Search for the cell housing the specified text and yield its (x, y) center coordinate. 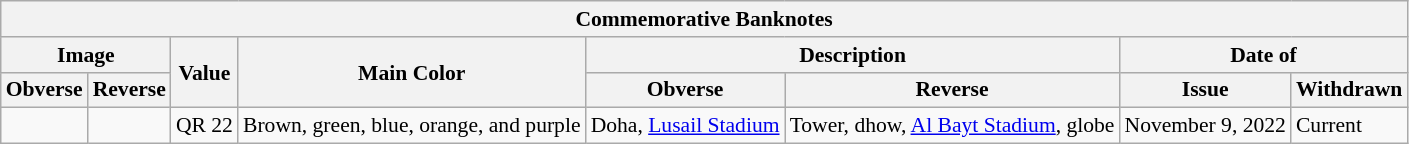
Current (1349, 126)
Commemorative Banknotes (704, 19)
Main Color (412, 72)
Brown, green, blue, orange, and purple (412, 126)
Doha, Lusail Stadium (686, 126)
Issue (1206, 90)
Image (86, 55)
Value (204, 72)
Tower, dhow, Al Bayt Stadium, globe (952, 126)
Description (853, 55)
Withdrawn (1349, 90)
Date of (1264, 55)
November 9, 2022 (1206, 126)
QR 22 (204, 126)
